Search for the cell housing the specified text and yield its [X, Y] center coordinate. 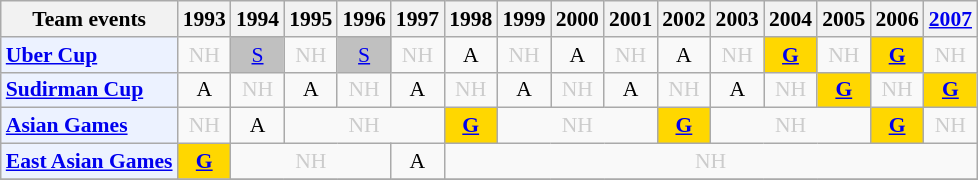
1999 [524, 19]
2005 [844, 19]
2004 [790, 19]
1995 [310, 19]
1996 [364, 19]
East Asian Games [90, 162]
Asian Games [90, 126]
1994 [258, 19]
1998 [470, 19]
1997 [418, 19]
Sudirman Cup [90, 90]
1993 [204, 19]
2003 [738, 19]
2001 [630, 19]
Uber Cup [90, 55]
2000 [578, 19]
2007 [950, 19]
2006 [896, 19]
Team events [90, 19]
2002 [684, 19]
